Capture the cell that displays the provided text and extract its (x, y) central coordinate. 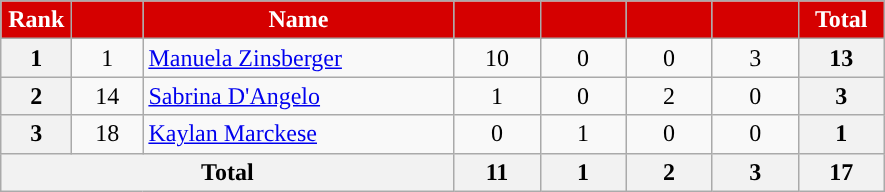
13 (841, 58)
Manuela Zinsberger (298, 58)
11 (497, 172)
14 (108, 96)
Name (298, 20)
18 (108, 134)
Kaylan Marckese (298, 134)
10 (497, 58)
Sabrina D'Angelo (298, 96)
Rank (36, 20)
17 (841, 172)
